Provide the (X, Y) coordinate of the cell's center where the given text is located.  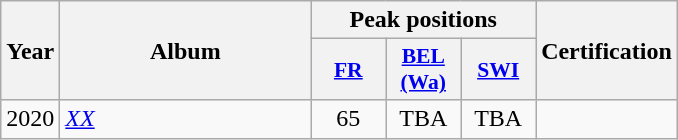
Year (30, 50)
Album (186, 50)
SWI (498, 70)
Peak positions (424, 20)
BEL (Wa) (424, 70)
2020 (30, 119)
XX (186, 119)
FR (348, 70)
65 (348, 119)
Certification (607, 50)
